From the cell containing the given text, extract its center point as (X, Y) coordinate. 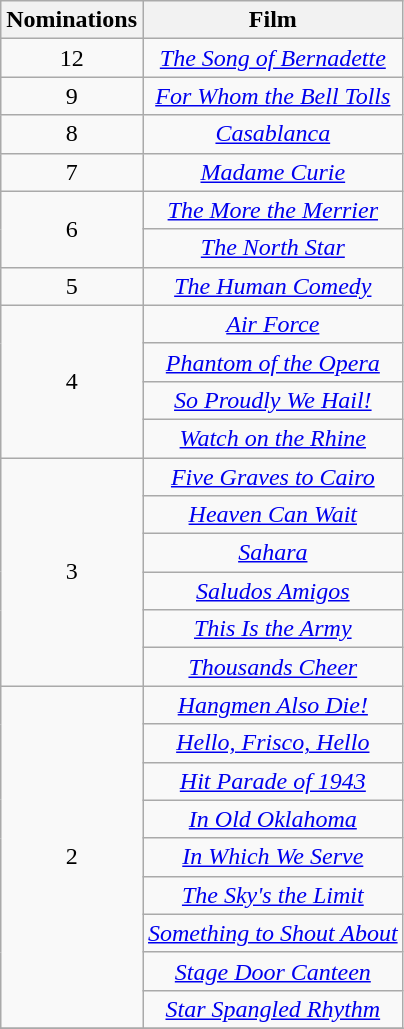
Air Force (272, 324)
5 (72, 286)
The More the Merrier (272, 210)
Star Spangled Rhythm (272, 1009)
Watch on the Rhine (272, 438)
Hangmen Also Die! (272, 705)
Casablanca (272, 134)
12 (72, 58)
The Human Comedy (272, 286)
Hello, Frisco, Hello (272, 743)
Phantom of the Opera (272, 362)
2 (72, 858)
Film (272, 20)
Heaven Can Wait (272, 515)
So Proudly We Hail! (272, 400)
4 (72, 381)
3 (72, 572)
This Is the Army (272, 629)
9 (72, 96)
8 (72, 134)
For Whom the Bell Tolls (272, 96)
6 (72, 229)
The Song of Bernadette (272, 58)
Five Graves to Cairo (272, 477)
In Which We Serve (272, 857)
The North Star (272, 248)
Sahara (272, 553)
7 (72, 172)
Hit Parade of 1943 (272, 781)
Nominations (72, 20)
Something to Shout About (272, 933)
Saludos Amigos (272, 591)
Madame Curie (272, 172)
Stage Door Canteen (272, 971)
Thousands Cheer (272, 667)
In Old Oklahoma (272, 819)
The Sky's the Limit (272, 895)
